Provide the [X, Y] coordinate of the cell's center where the given text is located.  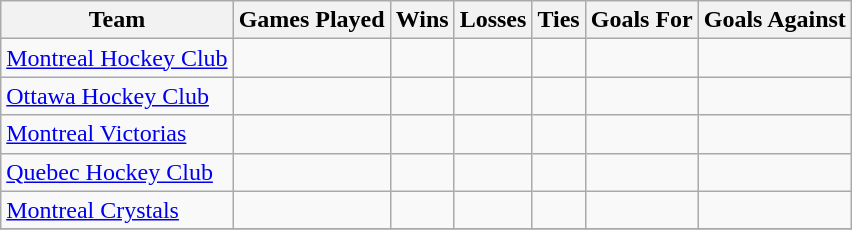
Games Played [312, 20]
Losses [493, 20]
Ties [558, 20]
Team [117, 20]
Goals For [642, 20]
Montreal Crystals [117, 210]
Goals Against [774, 20]
Montreal Victorias [117, 134]
Montreal Hockey Club [117, 58]
Quebec Hockey Club [117, 172]
Ottawa Hockey Club [117, 96]
Wins [422, 20]
